Capture the cell that displays the provided text and extract its [x, y] central coordinate. 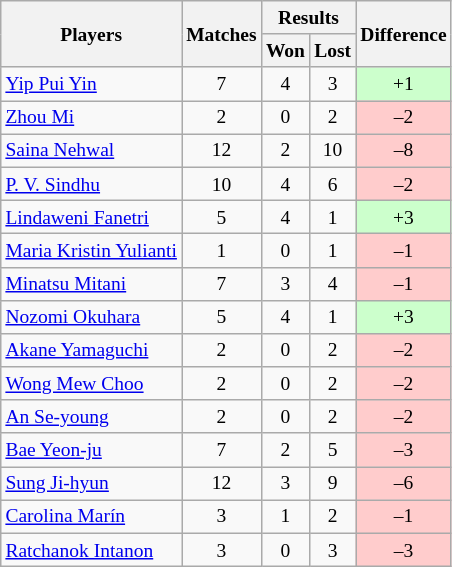
–6 [404, 484]
Lindaweni Fanetri [92, 216]
P. V. Sindhu [92, 184]
Sung Ji-hyun [92, 484]
Akane Yamaguchi [92, 350]
Ratchanok Intanon [92, 550]
Yip Pui Yin [92, 84]
An Se-young [92, 416]
Zhou Mi [92, 118]
Saina Nehwal [92, 150]
Lost [333, 50]
Wong Mew Choo [92, 384]
Carolina Marín [92, 516]
Results [308, 18]
Nozomi Okuhara [92, 316]
Bae Yeon-ju [92, 450]
Players [92, 34]
6 [333, 184]
–8 [404, 150]
9 [333, 484]
Difference [404, 34]
Maria Kristin Yulianti [92, 250]
+1 [404, 84]
Minatsu Mitani [92, 284]
Matches [222, 34]
Won [285, 50]
